Find where the given text appears and provide that cell's center as (X, Y) coordinate. 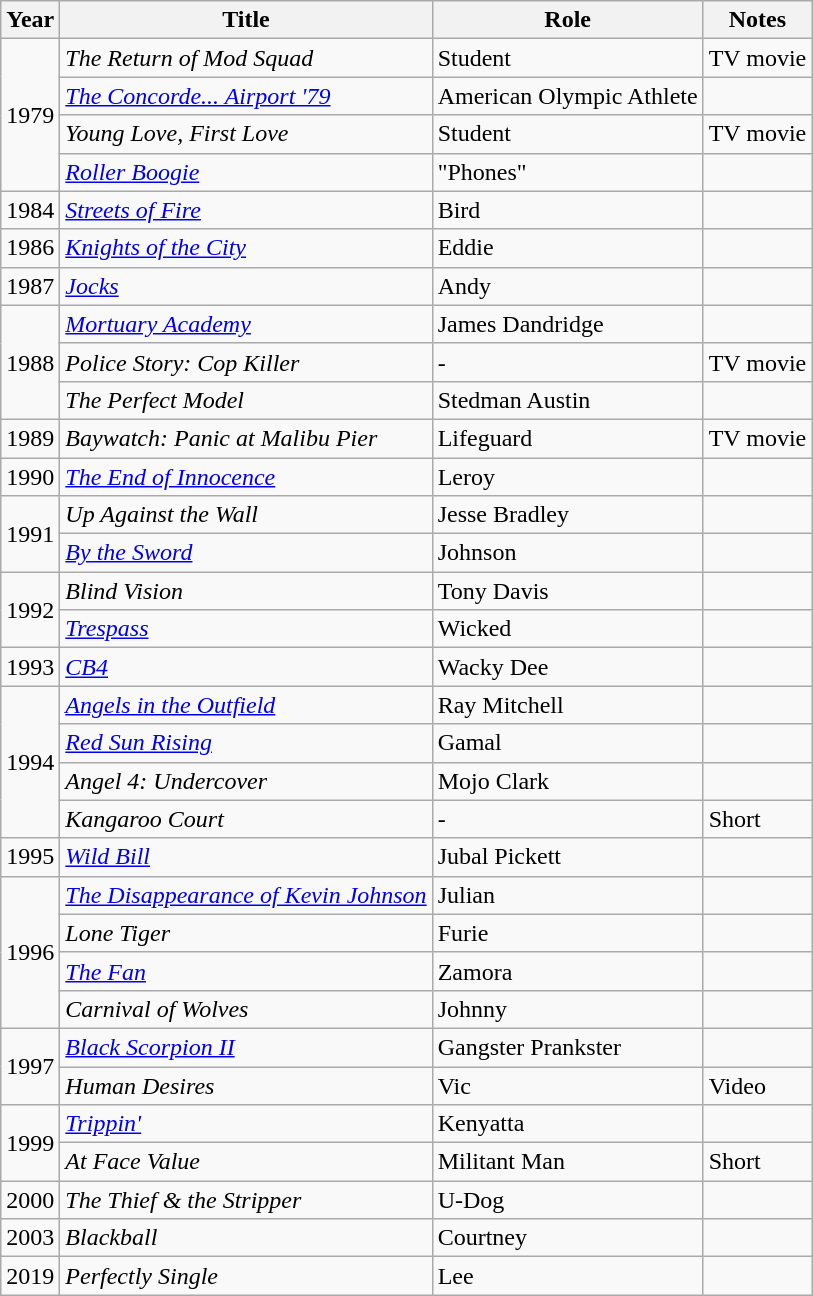
1995 (30, 857)
By the Sword (246, 553)
Blackball (246, 1238)
Angels in the Outfield (246, 705)
1999 (30, 1143)
Lifeguard (568, 438)
The End of Innocence (246, 477)
1979 (30, 115)
Up Against the Wall (246, 515)
James Dandridge (568, 324)
Roller Boogie (246, 172)
Police Story: Cop Killer (246, 362)
Jubal Pickett (568, 857)
The Return of Mod Squad (246, 58)
The Thief & the Stripper (246, 1200)
Courtney (568, 1238)
Bird (568, 210)
Year (30, 20)
1993 (30, 667)
Notes (758, 20)
Militant Man (568, 1162)
1984 (30, 210)
2003 (30, 1238)
Trespass (246, 629)
1991 (30, 534)
Human Desires (246, 1085)
Kenyatta (568, 1124)
Video (758, 1085)
U-Dog (568, 1200)
1988 (30, 362)
"Phones" (568, 172)
CB4 (246, 667)
Streets of Fire (246, 210)
Wacky Dee (568, 667)
Mojo Clark (568, 781)
Trippin' (246, 1124)
Red Sun Rising (246, 743)
Jesse Bradley (568, 515)
Jocks (246, 286)
1997 (30, 1066)
1987 (30, 286)
American Olympic Athlete (568, 96)
Eddie (568, 248)
Andy (568, 286)
2000 (30, 1200)
Wild Bill (246, 857)
Knights of the City (246, 248)
Kangaroo Court (246, 819)
The Disappearance of Kevin Johnson (246, 895)
1996 (30, 952)
Baywatch: Panic at Malibu Pier (246, 438)
Julian (568, 895)
1990 (30, 477)
At Face Value (246, 1162)
1992 (30, 610)
Zamora (568, 971)
Gangster Prankster (568, 1047)
Title (246, 20)
Blind Vision (246, 591)
Johnny (568, 1009)
Ray Mitchell (568, 705)
Angel 4: Undercover (246, 781)
The Concorde... Airport '79 (246, 96)
1986 (30, 248)
Mortuary Academy (246, 324)
Johnson (568, 553)
1994 (30, 762)
The Fan (246, 971)
2019 (30, 1276)
Stedman Austin (568, 400)
Gamal (568, 743)
Lone Tiger (246, 933)
Perfectly Single (246, 1276)
Leroy (568, 477)
Wicked (568, 629)
Young Love, First Love (246, 134)
Carnival of Wolves (246, 1009)
Role (568, 20)
The Perfect Model (246, 400)
Tony Davis (568, 591)
Lee (568, 1276)
1989 (30, 438)
Vic (568, 1085)
Furie (568, 933)
Black Scorpion II (246, 1047)
